From the cell containing the given text, extract its center point as [X, Y] coordinate. 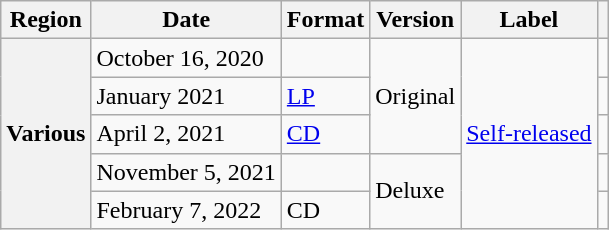
February 7, 2022 [186, 210]
Deluxe [416, 191]
October 16, 2020 [186, 58]
Self-released [529, 134]
Original [416, 96]
LP [325, 96]
Various [46, 134]
Date [186, 20]
November 5, 2021 [186, 172]
Format [325, 20]
April 2, 2021 [186, 134]
January 2021 [186, 96]
Label [529, 20]
Region [46, 20]
Version [416, 20]
